Determine the [x, y] coordinate at the center of the cell enclosing the given text.  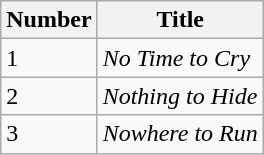
Title [180, 20]
Nowhere to Run [180, 134]
1 [49, 58]
Number [49, 20]
3 [49, 134]
2 [49, 96]
No Time to Cry [180, 58]
Nothing to Hide [180, 96]
